Capture the cell that displays the provided text and extract its (X, Y) central coordinate. 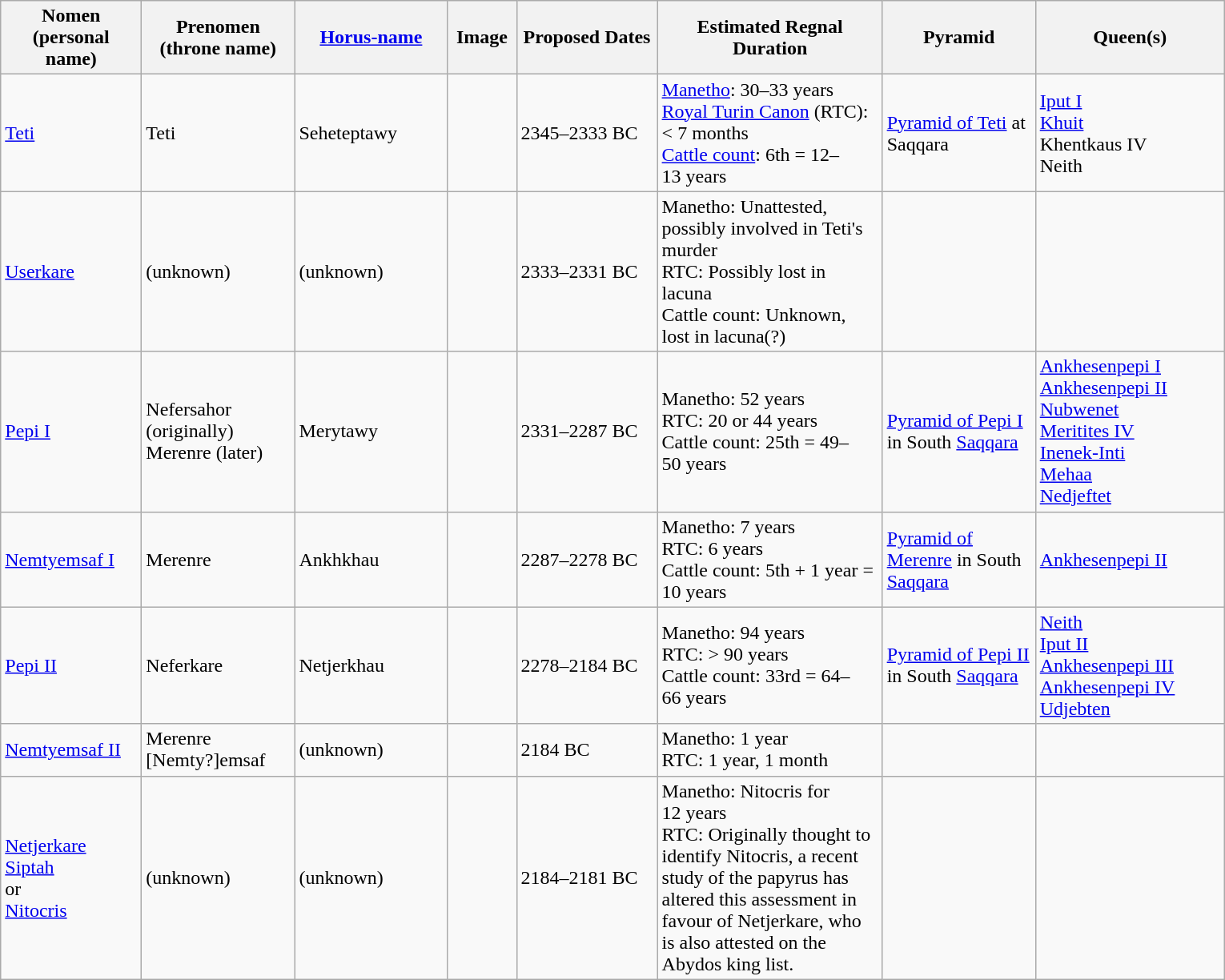
2278–2184 BC (587, 665)
Nefersahor (originally)Merenre (later) (218, 432)
Ankhkhau (372, 559)
Pepi II (71, 665)
Ankhesenpepi IAnkhesenpepi IINubwenetMeritites IVInenek-IntiMehaaNedjeftet (1130, 432)
Nomen (personal name) (71, 38)
Manetho: 52 yearsRTC: 20 or 44 yearsCattle count: 25th = 49–50 years (770, 432)
2184–2181 BC (587, 878)
Nemtyemsaf II (71, 749)
2287–2278 BC (587, 559)
Pyramid (959, 38)
Prenomen (throne name) (218, 38)
Merenre (218, 559)
2184 BC (587, 749)
NeithIput IIAnkhesenpepi IIIAnkhesenpepi IVUdjebten (1130, 665)
Manetho: 1 yearRTC: 1 year, 1 month (770, 749)
2345–2333 BC (587, 133)
Merytawy (372, 432)
Neferkare (218, 665)
Manetho: 7 yearsRTC: 6 yearsCattle count: 5th + 1 year = 10 years (770, 559)
Manetho: Unattested, possibly involved in Teti's murderRTC: Possibly lost in lacunaCattle count: Unknown, lost in lacuna(?) (770, 271)
Ankhesenpepi II (1130, 559)
2333–2331 BC (587, 271)
Netjerkare SiptahorNitocris (71, 878)
Netjerkhau (372, 665)
Pyramid of Teti at Saqqara (959, 133)
Manetho: 30–33 yearsRoyal Turin Canon (RTC): < 7 monthsCattle count: 6th = 12–13 years (770, 133)
Seheteptawy (372, 133)
Estimated Regnal Duration (770, 38)
Horus-name (372, 38)
Proposed Dates (587, 38)
Pyramid of Pepi II in South Saqqara (959, 665)
Merenre [Nemty?]emsaf (218, 749)
Pepi I (71, 432)
Pyramid of Merenre in South Saqqara (959, 559)
Manetho: 94 yearsRTC: > 90 yearsCattle count: 33rd = 64–66 years (770, 665)
Iput IKhuitKhentkaus IVNeith (1130, 133)
2331–2287 BC (587, 432)
Queen(s) (1130, 38)
Image (482, 38)
Userkare (71, 271)
Pyramid of Pepi I in South Saqqara (959, 432)
Nemtyemsaf I (71, 559)
